Find where the given text appears and provide that cell's center as (x, y) coordinate. 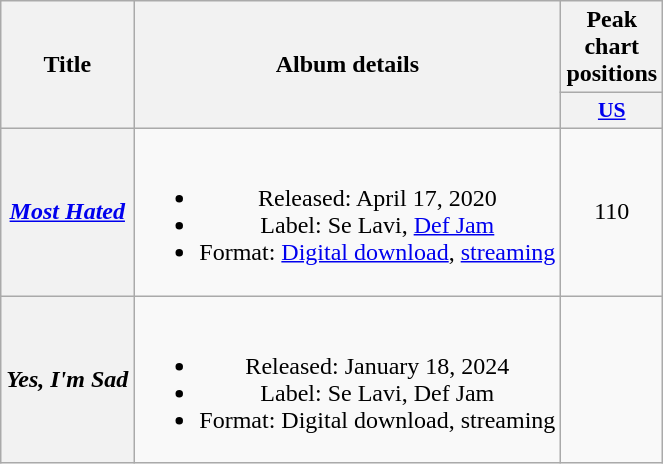
US (612, 111)
Album details (348, 65)
110 (612, 212)
Title (68, 65)
Most Hated (68, 212)
Yes, I'm Sad (68, 380)
Released: January 18, 2024Label: Se Lavi, Def JamFormat: Digital download, streaming (348, 380)
Peak chart positions (612, 47)
Released: April 17, 2020Label: Se Lavi, Def JamFormat: Digital download, streaming (348, 212)
